Return [x, y] of the center of cell containing provided text 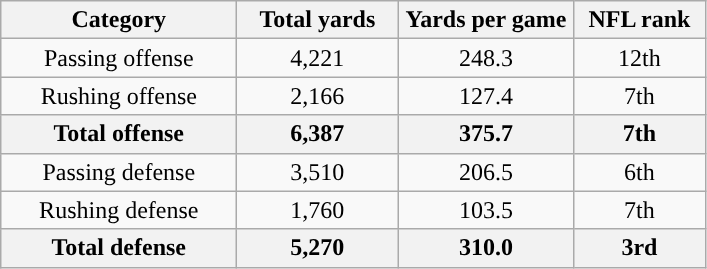
Total offense [119, 134]
3rd [640, 248]
Total yards [318, 20]
4,221 [318, 58]
5,270 [318, 248]
127.4 [486, 96]
103.5 [486, 210]
375.7 [486, 134]
6,387 [318, 134]
206.5 [486, 172]
Passing defense [119, 172]
248.3 [486, 58]
NFL rank [640, 20]
Rushing offense [119, 96]
2,166 [318, 96]
310.0 [486, 248]
1,760 [318, 210]
6th [640, 172]
Category [119, 20]
Passing offense [119, 58]
12th [640, 58]
Rushing defense [119, 210]
3,510 [318, 172]
Total defense [119, 248]
Yards per game [486, 20]
